Find where the given text appears and provide that cell's center as (X, Y) coordinate. 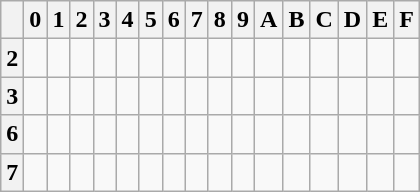
5 (150, 20)
8 (220, 20)
F (407, 20)
E (380, 20)
0 (36, 20)
A (268, 20)
C (324, 20)
D (352, 20)
4 (128, 20)
B (296, 20)
1 (58, 20)
9 (242, 20)
